Detect which cell encompasses the target text, then output its [x, y] center coordinate. 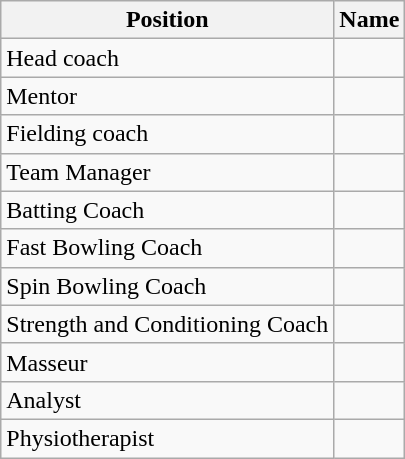
Name [370, 20]
Spin Bowling Coach [168, 286]
Physiotherapist [168, 438]
Analyst [168, 400]
Position [168, 20]
Head coach [168, 58]
Fast Bowling Coach [168, 248]
Strength and Conditioning Coach [168, 324]
Fielding coach [168, 134]
Batting Coach [168, 210]
Masseur [168, 362]
Mentor [168, 96]
Team Manager [168, 172]
